Extract the [x, y] coordinate from the center of the cell holding the provided text.  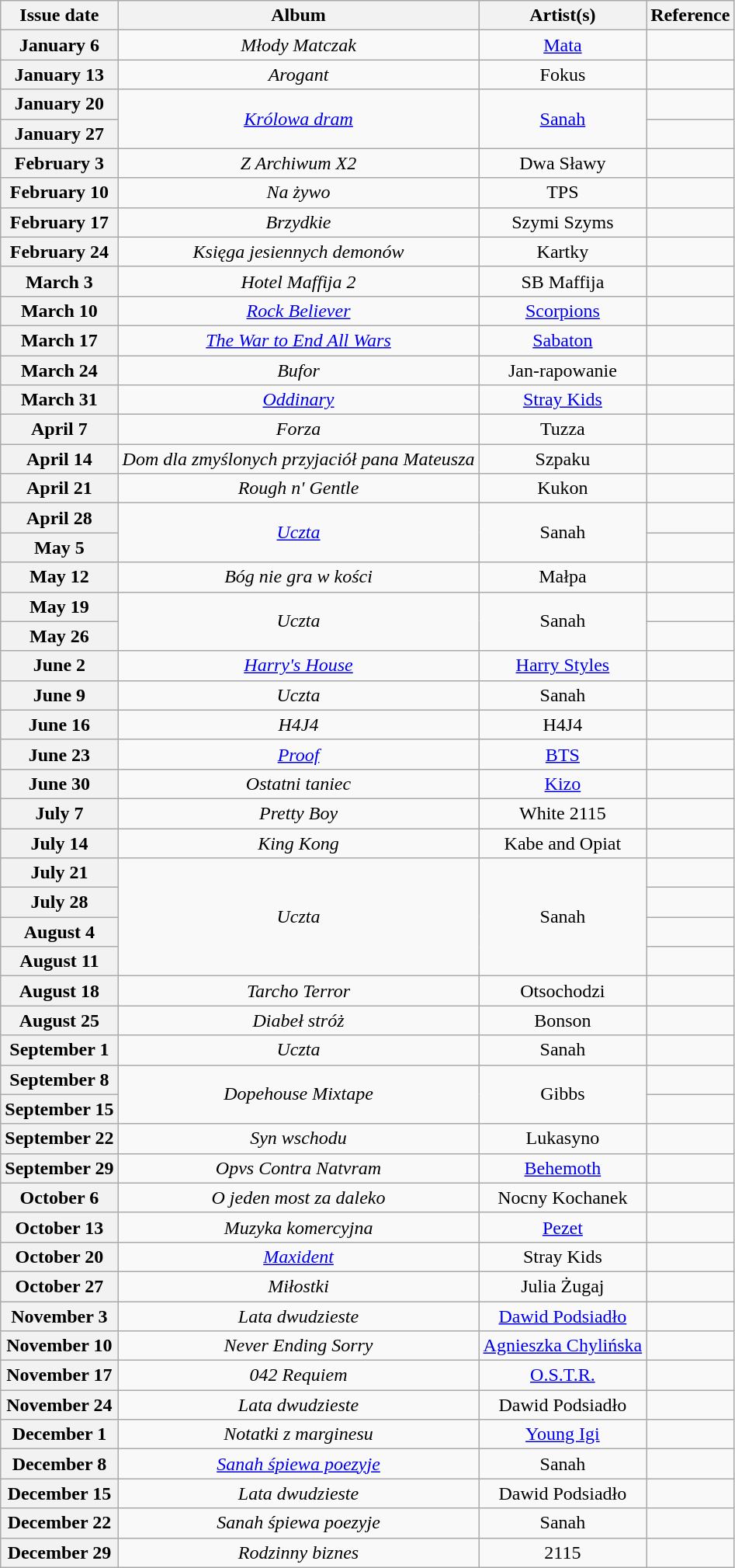
Issue date [59, 16]
Oddinary [298, 400]
Album [298, 16]
TPS [563, 193]
Szymi Szyms [563, 222]
042 Requiem [298, 1375]
December 15 [59, 1493]
January 27 [59, 134]
Maxident [298, 1257]
March 17 [59, 340]
June 2 [59, 666]
February 17 [59, 222]
May 12 [59, 577]
Reference [691, 16]
August 18 [59, 991]
August 11 [59, 961]
May 5 [59, 548]
October 6 [59, 1198]
Never Ending Sorry [298, 1346]
Muzyka komercyjna [298, 1227]
Kabe and Opiat [563, 843]
July 7 [59, 813]
Z Archiwum X2 [298, 163]
Brzydkie [298, 222]
April 7 [59, 429]
December 29 [59, 1552]
Bufor [298, 370]
July 21 [59, 873]
2115 [563, 1552]
O jeden most za daleko [298, 1198]
November 24 [59, 1405]
Syn wschodu [298, 1139]
May 19 [59, 607]
Hotel Maffija 2 [298, 281]
Dopehouse Mixtape [298, 1094]
Harry's House [298, 666]
Rodzinny biznes [298, 1552]
Mata [563, 45]
Pretty Boy [298, 813]
Rough n' Gentle [298, 488]
December 22 [59, 1523]
January 13 [59, 75]
January 20 [59, 104]
June 23 [59, 754]
September 15 [59, 1109]
Behemoth [563, 1168]
January 6 [59, 45]
August 4 [59, 932]
Dwa Sławy [563, 163]
Lukasyno [563, 1139]
October 27 [59, 1286]
May 26 [59, 636]
Miłostki [298, 1286]
December 1 [59, 1434]
Otsochodzi [563, 991]
Sabaton [563, 340]
August 25 [59, 1020]
BTS [563, 754]
Tuzza [563, 429]
Arogant [298, 75]
Kartky [563, 252]
June 30 [59, 784]
October 20 [59, 1257]
Księga jesiennych demonów [298, 252]
October 13 [59, 1227]
Małpa [563, 577]
Pezet [563, 1227]
Rock Believer [298, 311]
Kukon [563, 488]
Artist(s) [563, 16]
February 10 [59, 193]
The War to End All Wars [298, 340]
June 9 [59, 695]
Nocny Kochanek [563, 1198]
Forza [298, 429]
April 28 [59, 518]
Young Igi [563, 1434]
March 24 [59, 370]
Królowa dram [298, 119]
Ostatni taniec [298, 784]
Fokus [563, 75]
Na żywo [298, 193]
September 1 [59, 1050]
Agnieszka Chylińska [563, 1346]
Kizo [563, 784]
Dom dla zmyślonych przyjaciół pana Mateusza [298, 459]
March 3 [59, 281]
February 3 [59, 163]
Julia Żugaj [563, 1286]
Scorpions [563, 311]
Szpaku [563, 459]
Bóg nie gra w kości [298, 577]
September 8 [59, 1080]
March 31 [59, 400]
December 8 [59, 1464]
SB Maffija [563, 281]
Jan-rapowanie [563, 370]
February 24 [59, 252]
June 16 [59, 725]
July 28 [59, 902]
King Kong [298, 843]
Tarcho Terror [298, 991]
Gibbs [563, 1094]
March 10 [59, 311]
September 22 [59, 1139]
November 3 [59, 1316]
April 21 [59, 488]
April 14 [59, 459]
November 17 [59, 1375]
Opvs Contra Natvram [298, 1168]
Harry Styles [563, 666]
July 14 [59, 843]
Bonson [563, 1020]
Proof [298, 754]
Młody Matczak [298, 45]
September 29 [59, 1168]
White 2115 [563, 813]
November 10 [59, 1346]
Notatki z marginesu [298, 1434]
O.S.T.R. [563, 1375]
Diabeł stróż [298, 1020]
